Output the [x, y] coordinate of the center of the cell containing the given text.  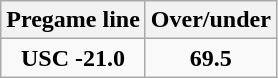
69.5 [210, 58]
USC -21.0 [74, 58]
Pregame line [74, 20]
Over/under [210, 20]
